Determine the [X, Y] coordinate at the center of the cell enclosing the given text.  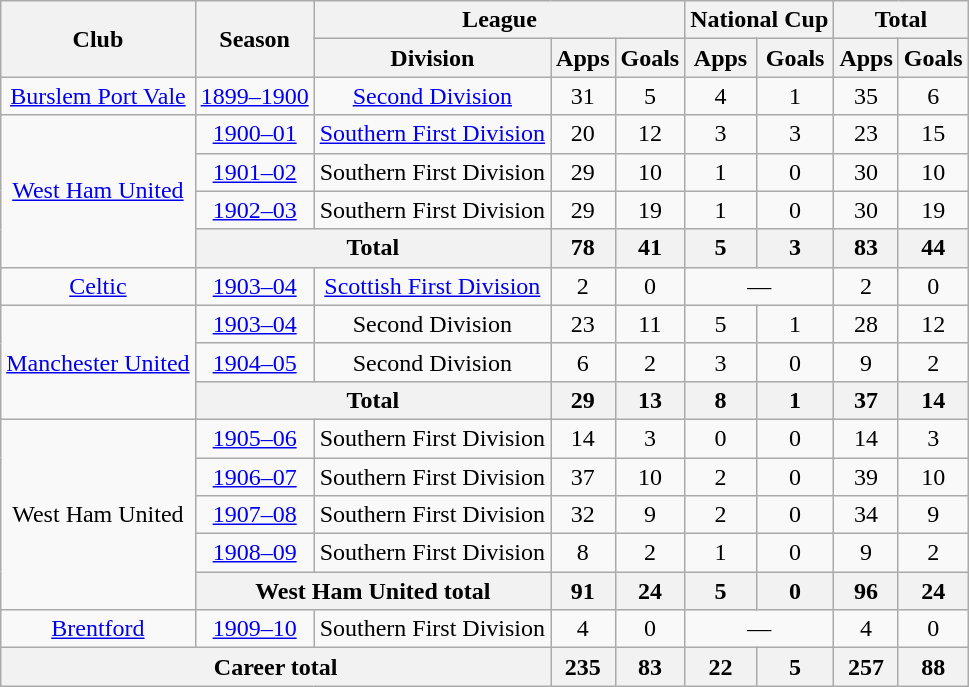
41 [650, 248]
1904–05 [254, 362]
Scottish First Division [432, 286]
Brentford [98, 629]
11 [650, 324]
National Cup [760, 20]
1907–08 [254, 515]
1906–07 [254, 477]
235 [583, 667]
22 [721, 667]
West Ham United total [372, 591]
96 [866, 591]
1908–09 [254, 553]
1899–1900 [254, 96]
34 [866, 515]
1902–03 [254, 210]
1900–01 [254, 134]
31 [583, 96]
Club [98, 39]
28 [866, 324]
44 [933, 248]
13 [650, 400]
20 [583, 134]
1905–06 [254, 438]
39 [866, 477]
1909–10 [254, 629]
League [500, 20]
15 [933, 134]
32 [583, 515]
Division [432, 58]
91 [583, 591]
Career total [276, 667]
88 [933, 667]
Burslem Port Vale [98, 96]
Season [254, 39]
Manchester United [98, 362]
257 [866, 667]
78 [583, 248]
35 [866, 96]
1901–02 [254, 172]
Celtic [98, 286]
